Determine the [X, Y] coordinate at the center of the cell enclosing the given text.  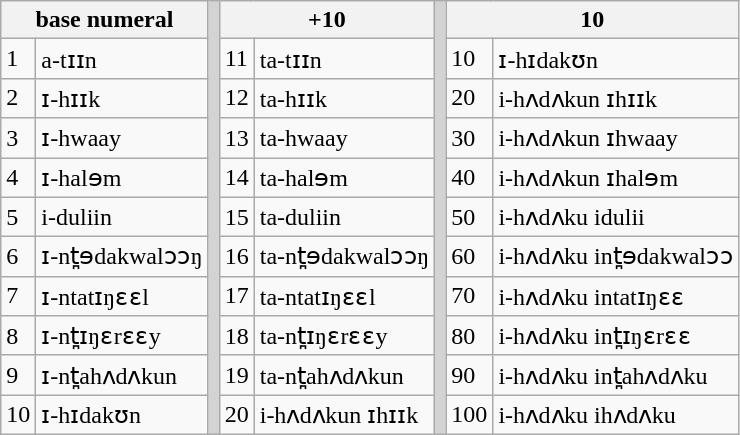
ɪ-halɘm [122, 178]
4 [18, 178]
9 [18, 375]
ta-tɪɪn [344, 59]
16 [236, 257]
ɪ-nt̪ahʌdʌkun [122, 375]
i-hʌdʌkun ɪhwaay [616, 138]
8 [18, 336]
i-hʌdʌku intatɪŋɛɛ [616, 296]
ta-halɘm [344, 178]
ta-nt̪ɘdakwalɔɔŋ [344, 257]
ta-hɪɪk [344, 98]
+10 [327, 20]
40 [470, 178]
5 [18, 217]
ɪ-hwaay [122, 138]
14 [236, 178]
i-hʌdʌkun ɪhalɘm [616, 178]
7 [18, 296]
18 [236, 336]
19 [236, 375]
3 [18, 138]
ɪ-hɪɪk [122, 98]
ta-nt̪ɪŋɛrɛɛy [344, 336]
ɪ-nt̪ɪŋɛrɛɛy [122, 336]
100 [470, 415]
1 [18, 59]
base numeral [104, 20]
ta-duliin [344, 217]
ta-hwaay [344, 138]
a-tɪɪn [122, 59]
i-hʌdʌku int̪ɘdakwalɔɔ [616, 257]
ɪ-nt̪ɘdakwalɔɔŋ [122, 257]
50 [470, 217]
15 [236, 217]
30 [470, 138]
90 [470, 375]
i-hʌdʌku int̪ahʌdʌku [616, 375]
ta-ntatɪŋɛɛl [344, 296]
11 [236, 59]
6 [18, 257]
ɪ-ntatɪŋɛɛl [122, 296]
60 [470, 257]
i-hʌdʌku idulii [616, 217]
ta-nt̪ahʌdʌkun [344, 375]
13 [236, 138]
i-hʌdʌku int̪ɪŋɛrɛɛ [616, 336]
17 [236, 296]
80 [470, 336]
12 [236, 98]
i-duliin [122, 217]
70 [470, 296]
2 [18, 98]
i-hʌdʌku ihʌdʌku [616, 415]
